Return the (x, y) coordinate for the center point of the cell that contains the specified text.  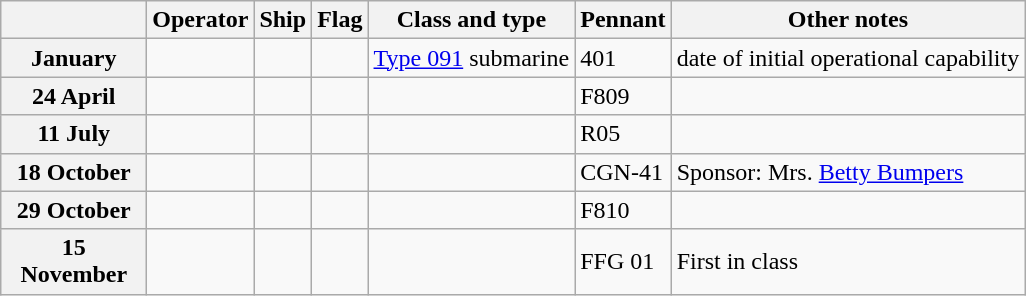
F810 (623, 210)
Sponsor: Mrs. Betty Bumpers (848, 172)
January (74, 58)
Other notes (848, 20)
401 (623, 58)
F809 (623, 96)
11 July (74, 134)
Pennant (623, 20)
24 April (74, 96)
29 October (74, 210)
Class and type (472, 20)
Operator (200, 20)
First in class (848, 262)
Type 091 submarine (472, 58)
date of initial operational capability (848, 58)
R05 (623, 134)
Flag (340, 20)
18 October (74, 172)
15 November (74, 262)
Ship (283, 20)
FFG 01 (623, 262)
CGN-41 (623, 172)
